Capture the cell that displays the provided text and extract its (x, y) central coordinate. 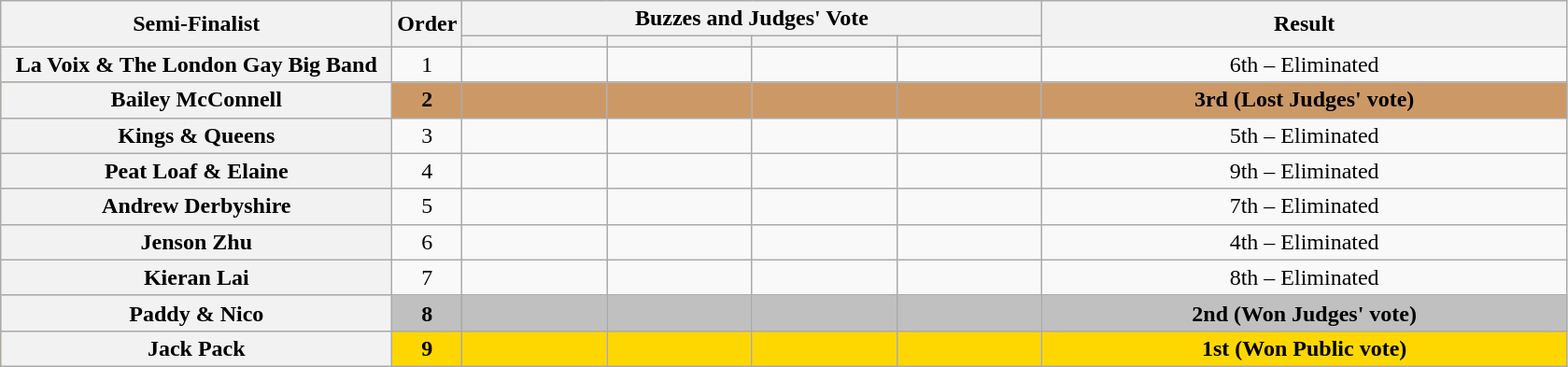
Bailey McConnell (196, 100)
6th – Eliminated (1304, 64)
5 (428, 206)
2nd (Won Judges' vote) (1304, 313)
3 (428, 135)
Jack Pack (196, 348)
7 (428, 277)
Order (428, 24)
Buzzes and Judges' Vote (752, 19)
Result (1304, 24)
Paddy & Nico (196, 313)
4th – Eliminated (1304, 242)
1 (428, 64)
Peat Loaf & Elaine (196, 171)
6 (428, 242)
9 (428, 348)
Andrew Derbyshire (196, 206)
1st (Won Public vote) (1304, 348)
9th – Eliminated (1304, 171)
2 (428, 100)
7th – Eliminated (1304, 206)
La Voix & The London Gay Big Band (196, 64)
3rd (Lost Judges' vote) (1304, 100)
Kieran Lai (196, 277)
8 (428, 313)
8th – Eliminated (1304, 277)
4 (428, 171)
5th – Eliminated (1304, 135)
Jenson Zhu (196, 242)
Semi-Finalist (196, 24)
Kings & Queens (196, 135)
